Output the [X, Y] coordinate of the center of the cell containing the given text.  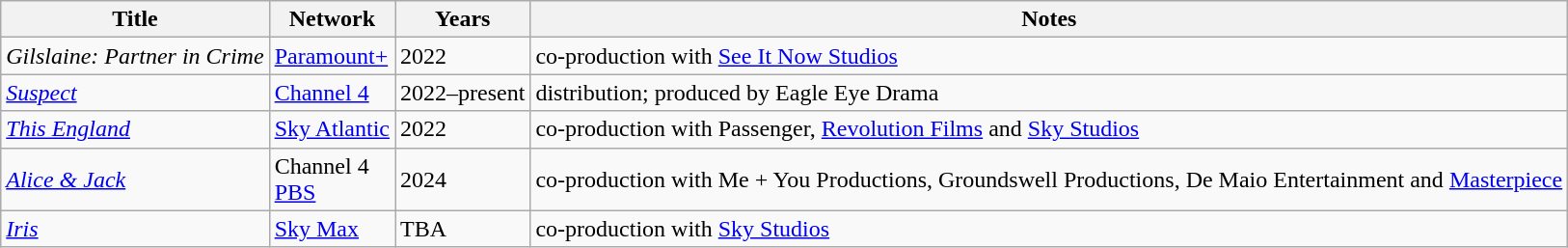
TBA [463, 229]
co-production with Me + You Productions, Groundswell Productions, De Maio Entertainment and Masterpiece [1049, 179]
co-production with Sky Studios [1049, 229]
distribution; produced by Eagle Eye Drama [1049, 93]
co-production with See It Now Studios [1049, 56]
Years [463, 19]
Alice & Jack [135, 179]
Sky Max [332, 229]
Iris [135, 229]
2024 [463, 179]
Notes [1049, 19]
Suspect [135, 93]
Sky Atlantic [332, 129]
Gilslaine: Partner in Crime [135, 56]
Channel 4PBS [332, 179]
Title [135, 19]
Paramount+ [332, 56]
Network [332, 19]
Channel 4 [332, 93]
co-production with Passenger, Revolution Films and Sky Studios [1049, 129]
This England [135, 129]
2022–present [463, 93]
